Search for the cell housing the specified text and yield its (x, y) center coordinate. 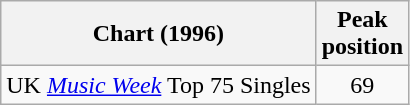
Peakposition (362, 34)
UK Music Week Top 75 Singles (158, 85)
69 (362, 85)
Chart (1996) (158, 34)
